Extract the [X, Y] coordinate from the center of the cell holding the provided text.  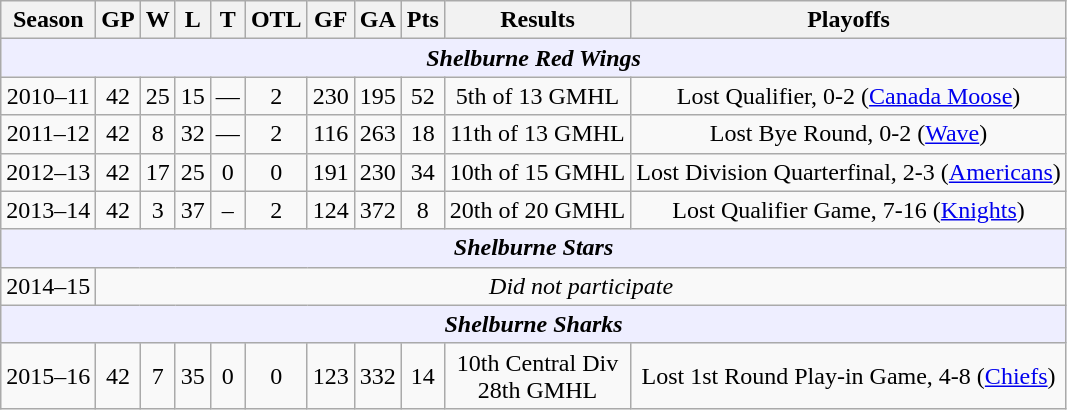
Shelburne Stars [534, 248]
W [158, 20]
7 [158, 376]
11th of 13 GMHL [537, 134]
14 [422, 376]
Shelburne Sharks [534, 324]
Playoffs [849, 20]
17 [158, 172]
195 [378, 96]
34 [422, 172]
52 [422, 96]
116 [330, 134]
3 [158, 210]
GA [378, 20]
5th of 13 GMHL [537, 96]
L [192, 20]
GP [118, 20]
15 [192, 96]
Lost Division Quarterfinal, 2-3 (Americans) [849, 172]
– [228, 210]
2012–13 [48, 172]
18 [422, 134]
Lost Bye Round, 0-2 (Wave) [849, 134]
20th of 20 GMHL [537, 210]
Lost Qualifier Game, 7-16 (Knights) [849, 210]
2013–14 [48, 210]
124 [330, 210]
372 [378, 210]
Season [48, 20]
35 [192, 376]
2014–15 [48, 286]
OTL [276, 20]
2015–16 [48, 376]
Lost 1st Round Play-in Game, 4-8 (Chiefs) [849, 376]
2010–11 [48, 96]
GF [330, 20]
T [228, 20]
Pts [422, 20]
123 [330, 376]
Did not participate [582, 286]
Shelburne Red Wings [534, 58]
10th Central Div28th GMHL [537, 376]
Results [537, 20]
191 [330, 172]
37 [192, 210]
332 [378, 376]
10th of 15 GMHL [537, 172]
2011–12 [48, 134]
32 [192, 134]
Lost Qualifier, 0-2 (Canada Moose) [849, 96]
263 [378, 134]
